Provide the [x, y] coordinate of the cell's center where the given text is located.  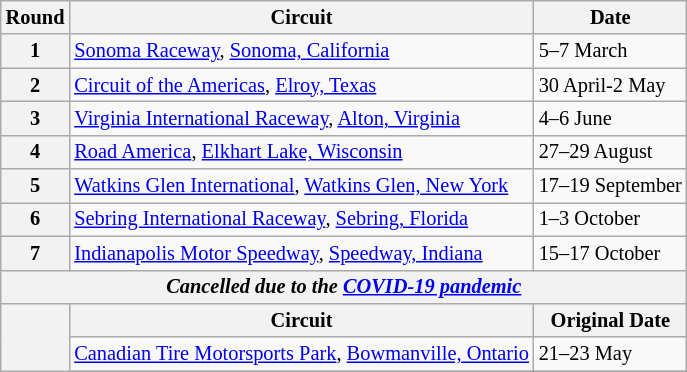
Road America, Elkhart Lake, Wisconsin [301, 152]
15–17 October [610, 253]
1–3 October [610, 219]
Round [36, 17]
21–23 May [610, 354]
Watkins Glen International, Watkins Glen, New York [301, 186]
1 [36, 51]
7 [36, 253]
Sebring International Raceway, Sebring, Florida [301, 219]
4 [36, 152]
2 [36, 85]
Original Date [610, 320]
27–29 August [610, 152]
Canadian Tire Motorsports Park, Bowmanville, Ontario [301, 354]
3 [36, 118]
4–6 June [610, 118]
17–19 September [610, 186]
5–7 March [610, 51]
Indianapolis Motor Speedway, Speedway, Indiana [301, 253]
6 [36, 219]
30 April-2 May [610, 85]
Sonoma Raceway, Sonoma, California [301, 51]
Cancelled due to the COVID-19 pandemic [344, 287]
5 [36, 186]
Virginia International Raceway, Alton, Virginia [301, 118]
Date [610, 17]
Circuit of the Americas, Elroy, Texas [301, 85]
